Extract the (X, Y) coordinate from the center of the cell holding the provided text.  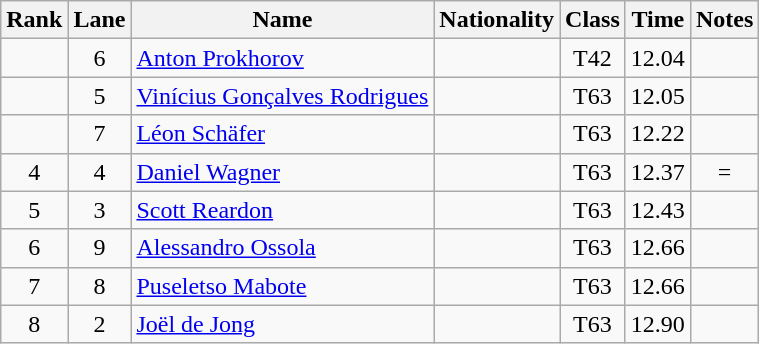
12.22 (658, 134)
Time (658, 20)
12.90 (658, 324)
T42 (593, 58)
12.04 (658, 58)
Alessandro Ossola (282, 248)
Daniel Wagner (282, 172)
Lane (100, 20)
Notes (724, 20)
= (724, 172)
Rank (34, 20)
2 (100, 324)
3 (100, 210)
Nationality (497, 20)
9 (100, 248)
Léon Schäfer (282, 134)
Joël de Jong (282, 324)
Class (593, 20)
Scott Reardon (282, 210)
12.05 (658, 96)
Name (282, 20)
Vinícius Gonçalves Rodrigues (282, 96)
12.37 (658, 172)
Puseletso Mabote (282, 286)
12.43 (658, 210)
Anton Prokhorov (282, 58)
